Return (x, y) of the center of cell containing provided text 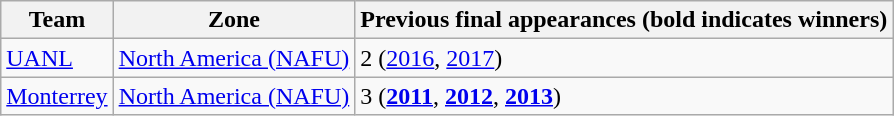
3 (2011, 2012, 2013) (624, 96)
Monterrey (57, 96)
UANL (57, 58)
Team (57, 20)
Zone (234, 20)
Previous final appearances (bold indicates winners) (624, 20)
2 (2016, 2017) (624, 58)
